Determine the (X, Y) coordinate at the center of the cell enclosing the given text.  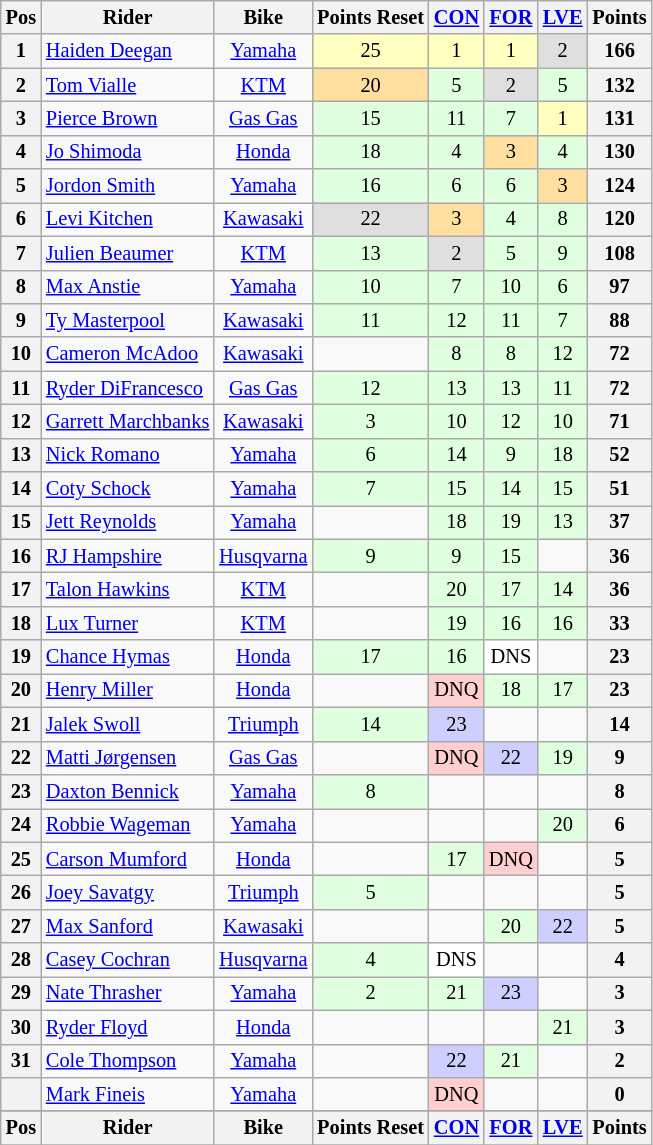
Robbie Wageman (128, 825)
131 (620, 118)
Matti Jørgensen (128, 758)
37 (620, 522)
97 (620, 287)
52 (620, 455)
33 (620, 623)
Pierce Brown (128, 118)
Talon Hawkins (128, 589)
26 (21, 892)
Cameron McAdoo (128, 354)
24 (21, 825)
Ryder Floyd (128, 1027)
Chance Hymas (128, 657)
Nate Thrasher (128, 993)
27 (21, 926)
Haiden Deegan (128, 51)
Jordon Smith (128, 186)
0 (620, 1094)
Daxton Bennick (128, 791)
51 (620, 489)
88 (620, 320)
71 (620, 421)
130 (620, 152)
Cole Thompson (128, 1061)
124 (620, 186)
30 (21, 1027)
Lux Turner (128, 623)
Nick Romano (128, 455)
Ty Masterpool (128, 320)
166 (620, 51)
Jalek Swoll (128, 724)
28 (21, 960)
Joey Savatgy (128, 892)
Julien Beaumer (128, 253)
31 (21, 1061)
Tom Vialle (128, 85)
Coty Schock (128, 489)
Carson Mumford (128, 859)
29 (21, 993)
132 (620, 85)
Max Anstie (128, 287)
Casey Cochran (128, 960)
Max Sanford (128, 926)
Ryder DiFrancesco (128, 388)
120 (620, 219)
Garrett Marchbanks (128, 421)
Henry Miller (128, 690)
108 (620, 253)
RJ Hampshire (128, 556)
Jett Reynolds (128, 522)
Jo Shimoda (128, 152)
Levi Kitchen (128, 219)
Mark Fineis (128, 1094)
